Determine the [X, Y] coordinate at the center of the cell enclosing the given text.  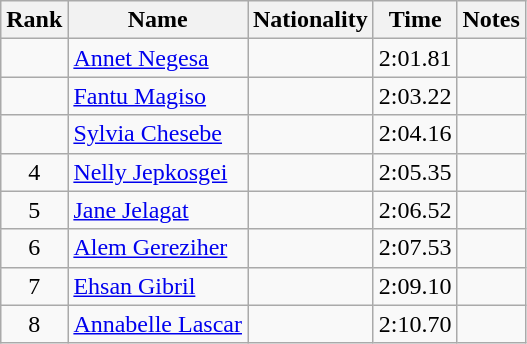
Nationality [311, 20]
5 [34, 210]
Name [158, 20]
2:06.52 [415, 210]
Ehsan Gibril [158, 286]
Fantu Magiso [158, 96]
Rank [34, 20]
Alem Gereziher [158, 248]
7 [34, 286]
2:03.22 [415, 96]
2:10.70 [415, 324]
8 [34, 324]
2:09.10 [415, 286]
2:01.81 [415, 58]
Notes [491, 20]
2:07.53 [415, 248]
6 [34, 248]
Annabelle Lascar [158, 324]
2:05.35 [415, 172]
Jane Jelagat [158, 210]
Nelly Jepkosgei [158, 172]
Sylvia Chesebe [158, 134]
Time [415, 20]
4 [34, 172]
2:04.16 [415, 134]
Annet Negesa [158, 58]
